Locate the cell with the specified text and output its [x, y] center coordinate. 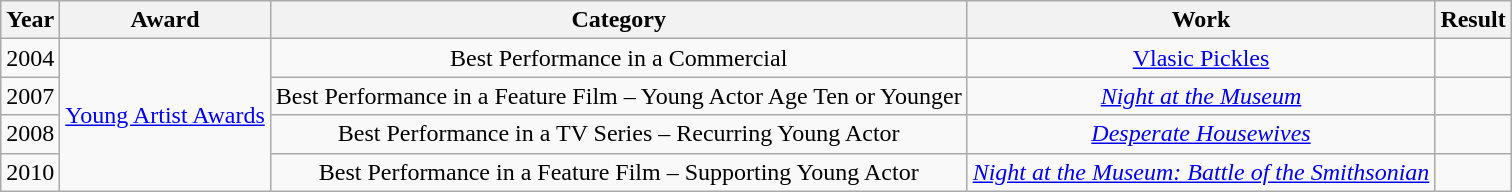
Vlasic Pickles [1201, 58]
2008 [30, 134]
Best Performance in a Feature Film – Supporting Young Actor [618, 172]
2004 [30, 58]
2010 [30, 172]
Award [165, 20]
Best Performance in a Commercial [618, 58]
Desperate Housewives [1201, 134]
Best Performance in a Feature Film – Young Actor Age Ten or Younger [618, 96]
Best Performance in a TV Series – Recurring Young Actor [618, 134]
Night at the Museum: Battle of the Smithsonian [1201, 172]
Year [30, 20]
2007 [30, 96]
Category [618, 20]
Night at the Museum [1201, 96]
Work [1201, 20]
Result [1473, 20]
Young Artist Awards [165, 115]
